Provide the [x, y] coordinate of the cell's center where the given text is located.  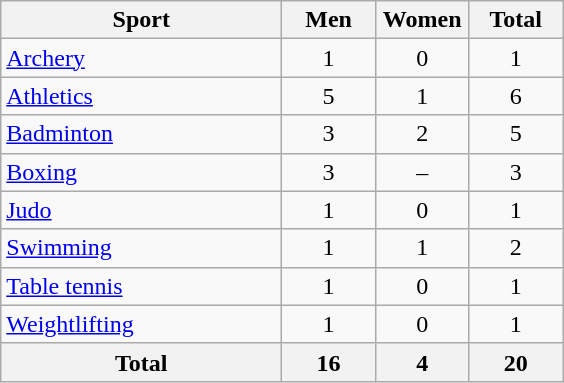
Boxing [142, 172]
4 [422, 362]
Swimming [142, 248]
Judo [142, 210]
20 [516, 362]
Men [329, 20]
Athletics [142, 96]
Women [422, 20]
16 [329, 362]
– [422, 172]
Table tennis [142, 286]
6 [516, 96]
Weightlifting [142, 324]
Badminton [142, 134]
Sport [142, 20]
Archery [142, 58]
